Find where the given text appears and provide that cell's center as (X, Y) coordinate. 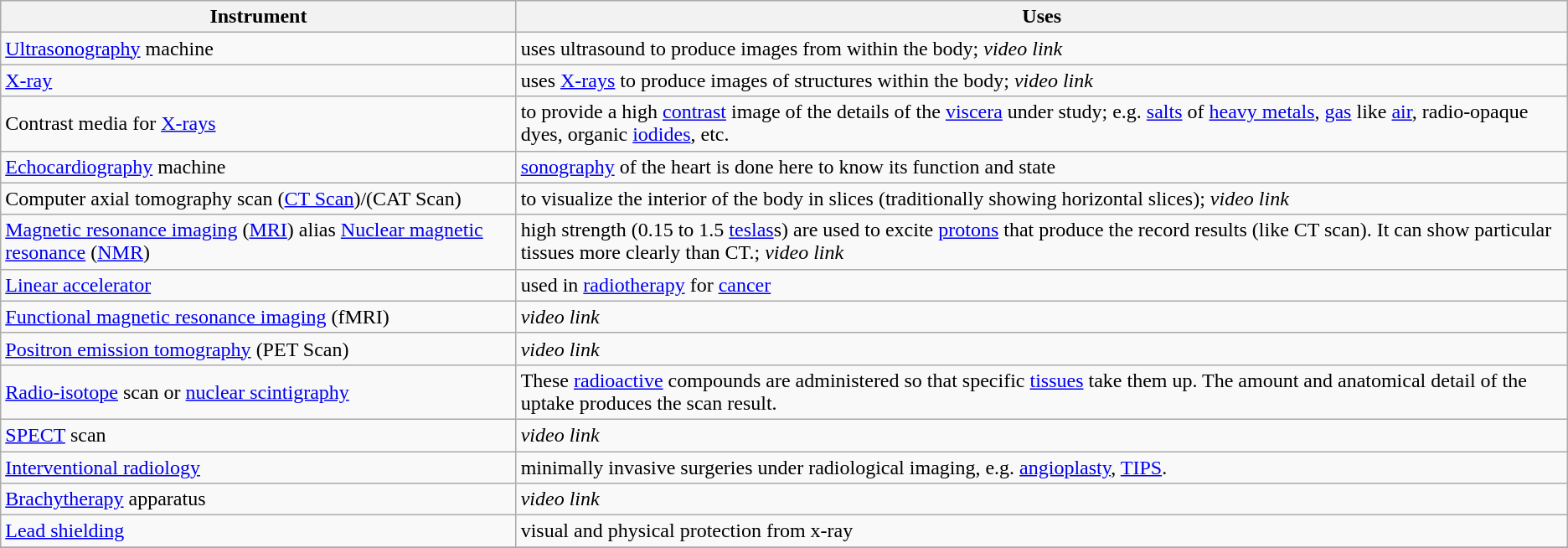
uses X-rays to produce images of structures within the body; video link (1042, 80)
Uses (1042, 17)
X-ray (258, 80)
Computer axial tomography scan (CT Scan)/(CAT Scan) (258, 199)
visual and physical protection from x-ray (1042, 531)
Ultrasonography machine (258, 49)
Brachytherapy apparatus (258, 499)
Echocardiography machine (258, 167)
minimally invasive surgeries under radiological imaging, e.g. angioplasty, TIPS. (1042, 467)
Lead shielding (258, 531)
Magnetic resonance imaging (MRI) alias Nuclear magnetic resonance (NMR) (258, 241)
Interventional radiology (258, 467)
Functional magnetic resonance imaging (fMRI) (258, 317)
to visualize the interior of the body in slices (traditionally showing horizontal slices); video link (1042, 199)
SPECT scan (258, 435)
Radio-isotope scan or nuclear scintigraphy (258, 392)
uses ultrasound to produce images from within the body; video link (1042, 49)
Linear accelerator (258, 285)
Instrument (258, 17)
Positron emission tomography (PET Scan) (258, 349)
used in radiotherapy for cancer (1042, 285)
Contrast media for X-rays (258, 124)
sonography of the heart is done here to know its function and state (1042, 167)
